Locate the cell with the specified text and output its [X, Y] center coordinate. 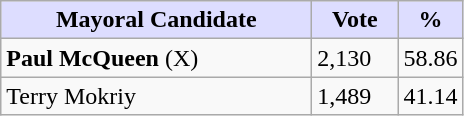
41.14 [430, 96]
Paul McQueen (X) [156, 58]
% [430, 20]
Vote [355, 20]
58.86 [430, 58]
Terry Mokriy [156, 96]
1,489 [355, 96]
2,130 [355, 58]
Mayoral Candidate [156, 20]
